Detect which cell encompasses the target text, then output its [x, y] center coordinate. 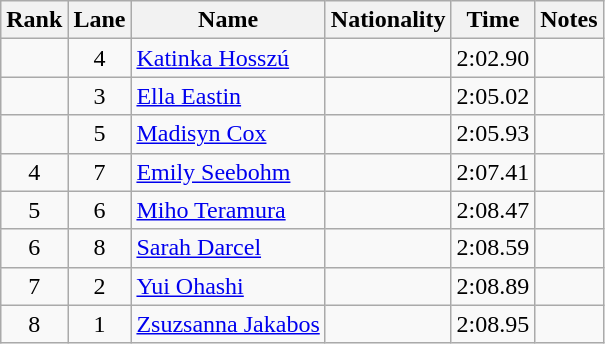
2:02.90 [493, 58]
3 [100, 96]
Miho Teramura [228, 210]
Time [493, 20]
Madisyn Cox [228, 134]
Yui Ohashi [228, 286]
Emily Seebohm [228, 172]
1 [100, 324]
Zsuzsanna Jakabos [228, 324]
2:08.89 [493, 286]
2:08.47 [493, 210]
Sarah Darcel [228, 248]
Notes [569, 20]
Lane [100, 20]
Ella Eastin [228, 96]
2:08.59 [493, 248]
Name [228, 20]
Katinka Hosszú [228, 58]
2:05.93 [493, 134]
2:08.95 [493, 324]
2:07.41 [493, 172]
Nationality [388, 20]
2 [100, 286]
Rank [34, 20]
2:05.02 [493, 96]
